Determine the (X, Y) coordinate at the center of the cell enclosing the given text.  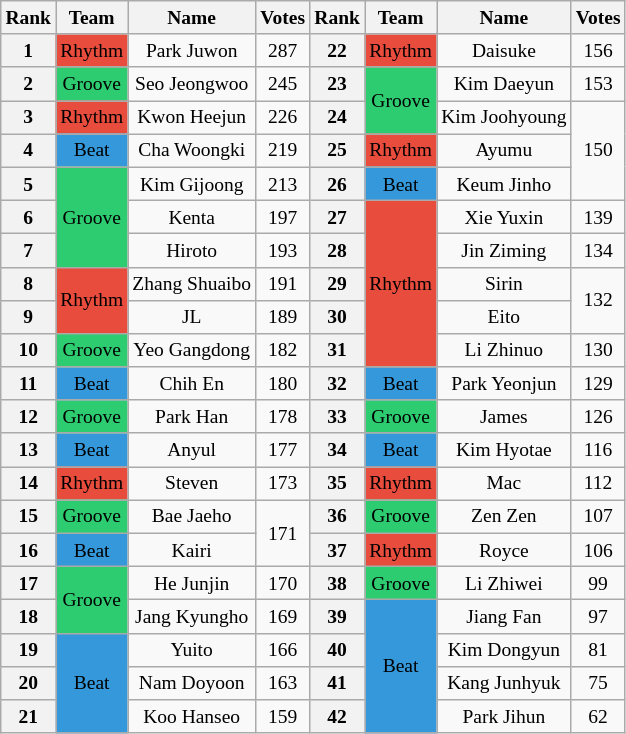
5 (28, 184)
Steven (192, 484)
180 (283, 384)
Yeo Gangdong (192, 350)
287 (283, 50)
Kim Hyotae (504, 450)
27 (338, 216)
36 (338, 516)
17 (28, 584)
226 (283, 118)
6 (28, 216)
15 (28, 516)
James (504, 416)
20 (28, 682)
40 (338, 650)
38 (338, 584)
Kenta (192, 216)
Sirin (504, 284)
23 (338, 84)
Kairi (192, 550)
37 (338, 550)
Jiang Fan (504, 616)
Keum Jinho (504, 184)
Cha Woongki (192, 150)
21 (28, 716)
28 (338, 250)
42 (338, 716)
75 (598, 682)
Zhang Shuaibo (192, 284)
34 (338, 450)
139 (598, 216)
171 (283, 534)
169 (283, 616)
177 (283, 450)
Mac (504, 484)
245 (283, 84)
189 (283, 316)
12 (28, 416)
32 (338, 384)
193 (283, 250)
97 (598, 616)
191 (283, 284)
81 (598, 650)
Zen Zen (504, 516)
4 (28, 150)
33 (338, 416)
Yuito (192, 650)
Jang Kyungho (192, 616)
29 (338, 284)
14 (28, 484)
Kim Joohyoung (504, 118)
Royce (504, 550)
62 (598, 716)
Anyul (192, 450)
1 (28, 50)
134 (598, 250)
Daisuke (504, 50)
Li Zhinuo (504, 350)
35 (338, 484)
116 (598, 450)
7 (28, 250)
Li Zhiwei (504, 584)
Ayumu (504, 150)
173 (283, 484)
2 (28, 84)
16 (28, 550)
11 (28, 384)
150 (598, 151)
26 (338, 184)
22 (338, 50)
Hiroto (192, 250)
163 (283, 682)
107 (598, 516)
18 (28, 616)
Park Jihun (504, 716)
13 (28, 450)
Jin Ziming (504, 250)
9 (28, 316)
Kim Gijoong (192, 184)
126 (598, 416)
Koo Hanseo (192, 716)
Xie Yuxin (504, 216)
130 (598, 350)
Park Han (192, 416)
132 (598, 300)
159 (283, 716)
153 (598, 84)
99 (598, 584)
197 (283, 216)
213 (283, 184)
8 (28, 284)
41 (338, 682)
10 (28, 350)
He Junjin (192, 584)
182 (283, 350)
Park Yeonjun (504, 384)
129 (598, 384)
3 (28, 118)
25 (338, 150)
156 (598, 50)
39 (338, 616)
Kang Junhyuk (504, 682)
Nam Doyoon (192, 682)
Park Juwon (192, 50)
112 (598, 484)
Chih En (192, 384)
19 (28, 650)
170 (283, 584)
166 (283, 650)
219 (283, 150)
Bae Jaeho (192, 516)
Kim Daeyun (504, 84)
31 (338, 350)
Seo Jeongwoo (192, 84)
Kim Dongyun (504, 650)
178 (283, 416)
30 (338, 316)
Eito (504, 316)
24 (338, 118)
106 (598, 550)
JL (192, 316)
Kwon Heejun (192, 118)
